Scan for the cell matching the given text and deliver its (X, Y) coordinate at center. 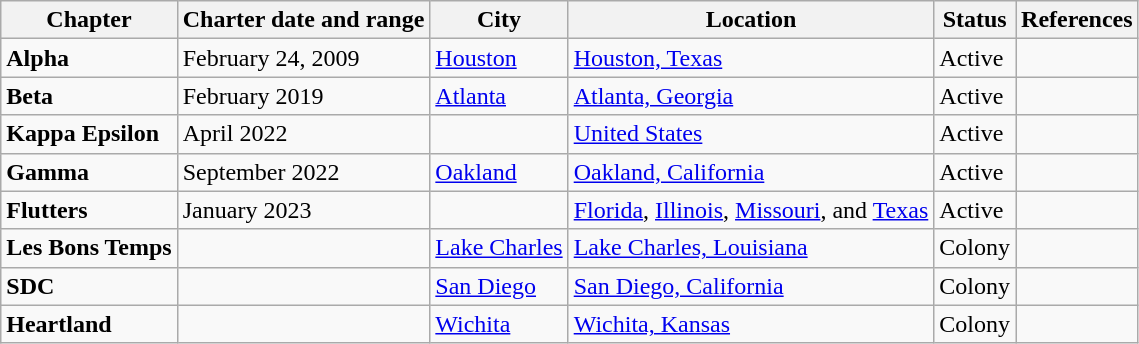
February 2019 (304, 96)
United States (751, 134)
Oakland (499, 172)
January 2023 (304, 210)
SDC (89, 286)
Charter date and range (304, 20)
Florida, Illinois, Missouri, and Texas (751, 210)
Atlanta, Georgia (751, 96)
San Diego, California (751, 286)
City (499, 20)
References (1078, 20)
Status (975, 20)
Les Bons Temps (89, 248)
Heartland (89, 324)
September 2022 (304, 172)
Houston (499, 58)
Houston, Texas (751, 58)
Lake Charles, Louisiana (751, 248)
Wichita, Kansas (751, 324)
Kappa Epsilon (89, 134)
April 2022 (304, 134)
Flutters (89, 210)
Atlanta (499, 96)
Lake Charles (499, 248)
Wichita (499, 324)
Alpha (89, 58)
Location (751, 20)
Beta (89, 96)
Gamma (89, 172)
February 24, 2009 (304, 58)
San Diego (499, 286)
Chapter (89, 20)
Oakland, California (751, 172)
